Identify which cell holds the provided text, then report its (x, y) central coordinate. 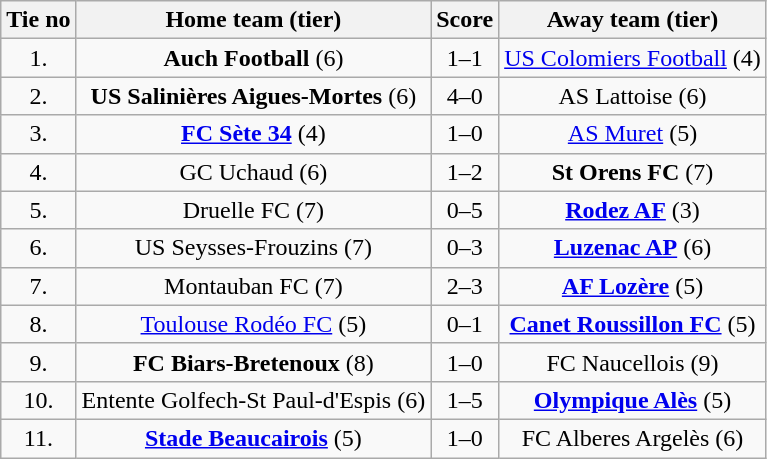
AS Muret (5) (633, 134)
10. (38, 400)
7. (38, 286)
11. (38, 438)
0–5 (465, 210)
US Salinières Aigues-Mortes (6) (254, 96)
GC Uchaud (6) (254, 172)
1. (38, 58)
Entente Golfech-St Paul-d'Espis (6) (254, 400)
Score (465, 20)
6. (38, 248)
5. (38, 210)
St Orens FC (7) (633, 172)
Druelle FC (7) (254, 210)
Auch Football (6) (254, 58)
Montauban FC (7) (254, 286)
Canet Roussillon FC (5) (633, 324)
AS Lattoise (6) (633, 96)
2. (38, 96)
0–1 (465, 324)
4. (38, 172)
3. (38, 134)
8. (38, 324)
FC Alberes Argelès (6) (633, 438)
1–5 (465, 400)
AF Lozère (5) (633, 286)
1–2 (465, 172)
Stade Beaucairois (5) (254, 438)
US Seysses-Frouzins (7) (254, 248)
Tie no (38, 20)
Luzenac AP (6) (633, 248)
FC Naucellois (9) (633, 362)
FC Sète 34 (4) (254, 134)
Toulouse Rodéo FC (5) (254, 324)
Away team (tier) (633, 20)
Home team (tier) (254, 20)
9. (38, 362)
0–3 (465, 248)
1–1 (465, 58)
2–3 (465, 286)
FC Biars-Bretenoux (8) (254, 362)
Rodez AF (3) (633, 210)
4–0 (465, 96)
US Colomiers Football (4) (633, 58)
Olympique Alès (5) (633, 400)
